Scan for the cell matching the given text and deliver its (X, Y) coordinate at center. 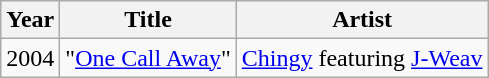
Artist (362, 20)
Title (148, 20)
"One Call Away" (148, 58)
Year (30, 20)
2004 (30, 58)
Chingy featuring J-Weav (362, 58)
